Locate the cell with the specified text and output its (X, Y) center coordinate. 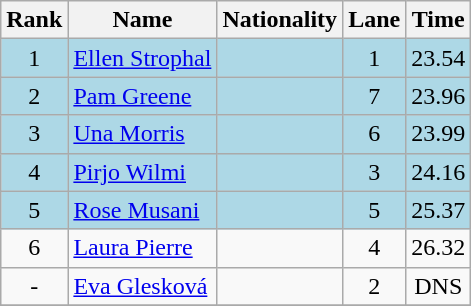
Rank (34, 20)
- (34, 286)
Ellen Strophal (142, 58)
Eva Glesková (142, 286)
23.96 (438, 96)
DNS (438, 286)
26.32 (438, 248)
23.99 (438, 134)
7 (374, 96)
Lane (374, 20)
Time (438, 20)
Pirjo Wilmi (142, 172)
Laura Pierre (142, 248)
Pam Greene (142, 96)
Nationality (280, 20)
25.37 (438, 210)
23.54 (438, 58)
Rose Musani (142, 210)
Una Morris (142, 134)
24.16 (438, 172)
Name (142, 20)
